Provide the [X, Y] coordinate of the cell's center where the given text is located.  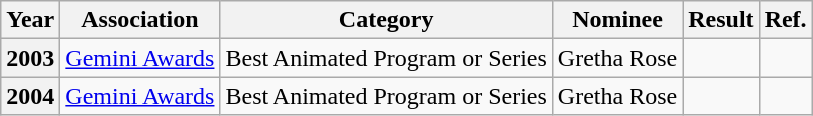
Nominee [617, 20]
Category [386, 20]
Association [140, 20]
Year [30, 20]
2003 [30, 58]
Result [721, 20]
Ref. [786, 20]
2004 [30, 96]
